Search for the cell housing the specified text and yield its (X, Y) center coordinate. 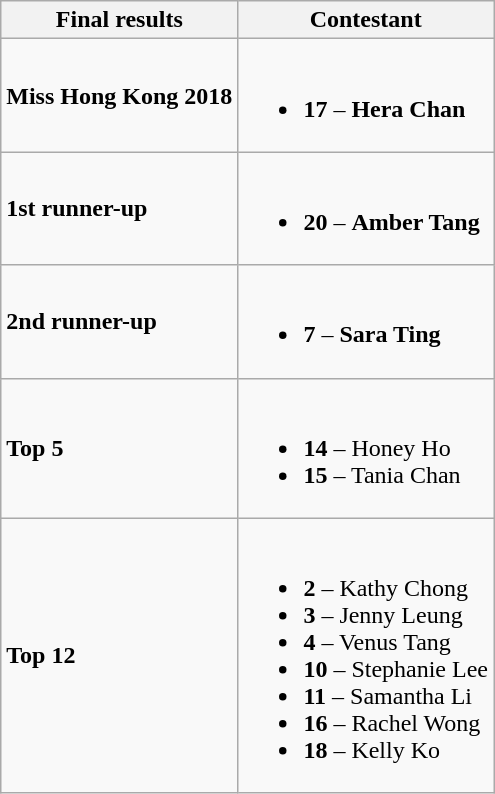
1st runner-up (120, 208)
Top 12 (120, 656)
Final results (120, 20)
Contestant (366, 20)
2nd runner-up (120, 322)
Miss Hong Kong 2018 (120, 96)
17 – Hera Chan (366, 96)
Top 5 (120, 448)
20 – Amber Tang (366, 208)
7 – Sara Ting (366, 322)
2 – Kathy Chong3 – Jenny Leung4 – Venus Tang10 – Stephanie Lee11 – Samantha Li16 – Rachel Wong18 – Kelly Ko (366, 656)
14 – Honey Ho15 – Tania Chan (366, 448)
